Return the [X, Y] coordinate for the center point of the cell that contains the specified text.  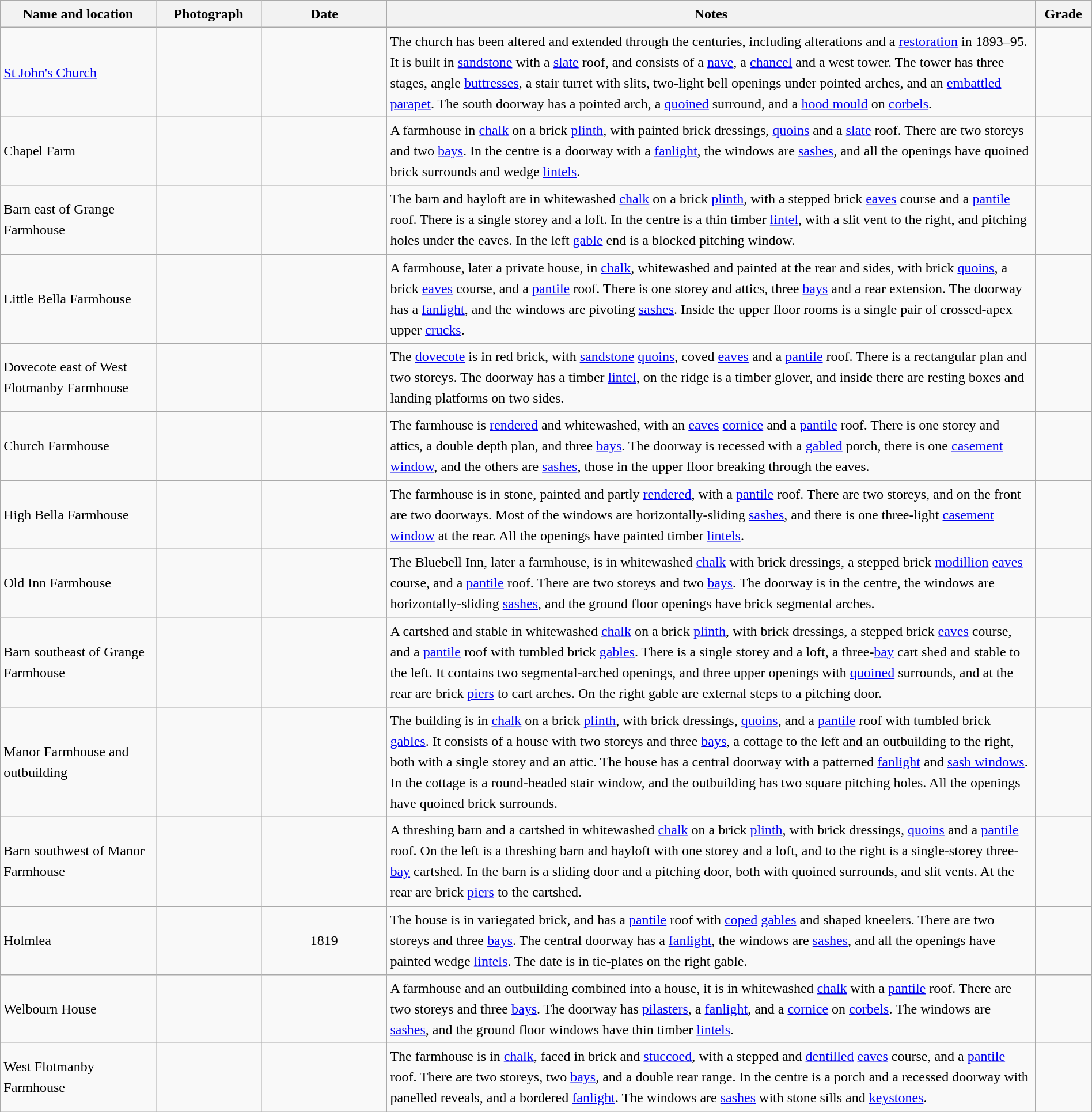
Manor Farmhouse and outbuilding [78, 761]
Church Farmhouse [78, 446]
High Bella Farmhouse [78, 515]
West Flotmanby Farmhouse [78, 1078]
Barn east of Grange Farmhouse [78, 220]
Welbourn House [78, 1009]
Chapel Farm [78, 151]
Barn southwest of Manor Farmhouse [78, 861]
St John's Church [78, 73]
Old Inn Farmhouse [78, 583]
Little Bella Farmhouse [78, 298]
Date [324, 14]
Dovecote east of West Flotmanby Farmhouse [78, 378]
Barn southeast of Grange Farmhouse [78, 662]
Grade [1063, 14]
Holmlea [78, 941]
Name and location [78, 14]
Notes [711, 14]
Photograph [208, 14]
1819 [324, 941]
